Locate the cell with the specified text and output its (x, y) center coordinate. 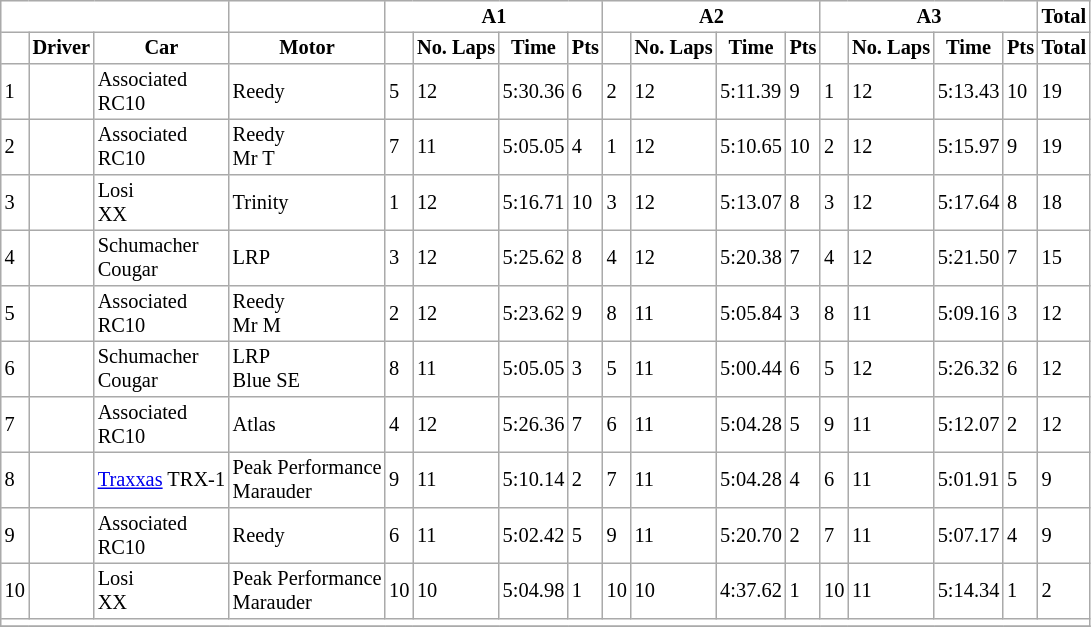
5:20.70 (750, 536)
5:17.64 (968, 203)
5:05.84 (750, 314)
5:21.50 (968, 258)
5:16.71 (534, 203)
5:01.91 (968, 480)
5:30.36 (534, 92)
5:23.62 (534, 314)
5:04.98 (534, 591)
Atlas (307, 425)
5:20.38 (750, 258)
15 (1064, 258)
A3 (929, 17)
4:37.62 (750, 591)
A2 (712, 17)
5:15.97 (968, 147)
Reedy Mr T (307, 147)
18 (1064, 203)
5:07.17 (968, 536)
5:14.34 (968, 591)
5:02.42 (534, 536)
5:10.14 (534, 480)
5:13.07 (750, 203)
5:25.62 (534, 258)
5:11.39 (750, 92)
Trinity (307, 203)
5:26.36 (534, 425)
5:10.65 (750, 147)
A1 (494, 17)
5:13.43 (968, 92)
Reedy Mr M (307, 314)
5:09.16 (968, 314)
5:26.32 (968, 369)
Driver (62, 48)
LRP Blue SE (307, 369)
Motor (307, 48)
5:00.44 (750, 369)
LRP (307, 258)
Car (162, 48)
5:12.07 (968, 425)
Traxxas TRX-1 (162, 480)
